Locate the cell with the specified text and output its [x, y] center coordinate. 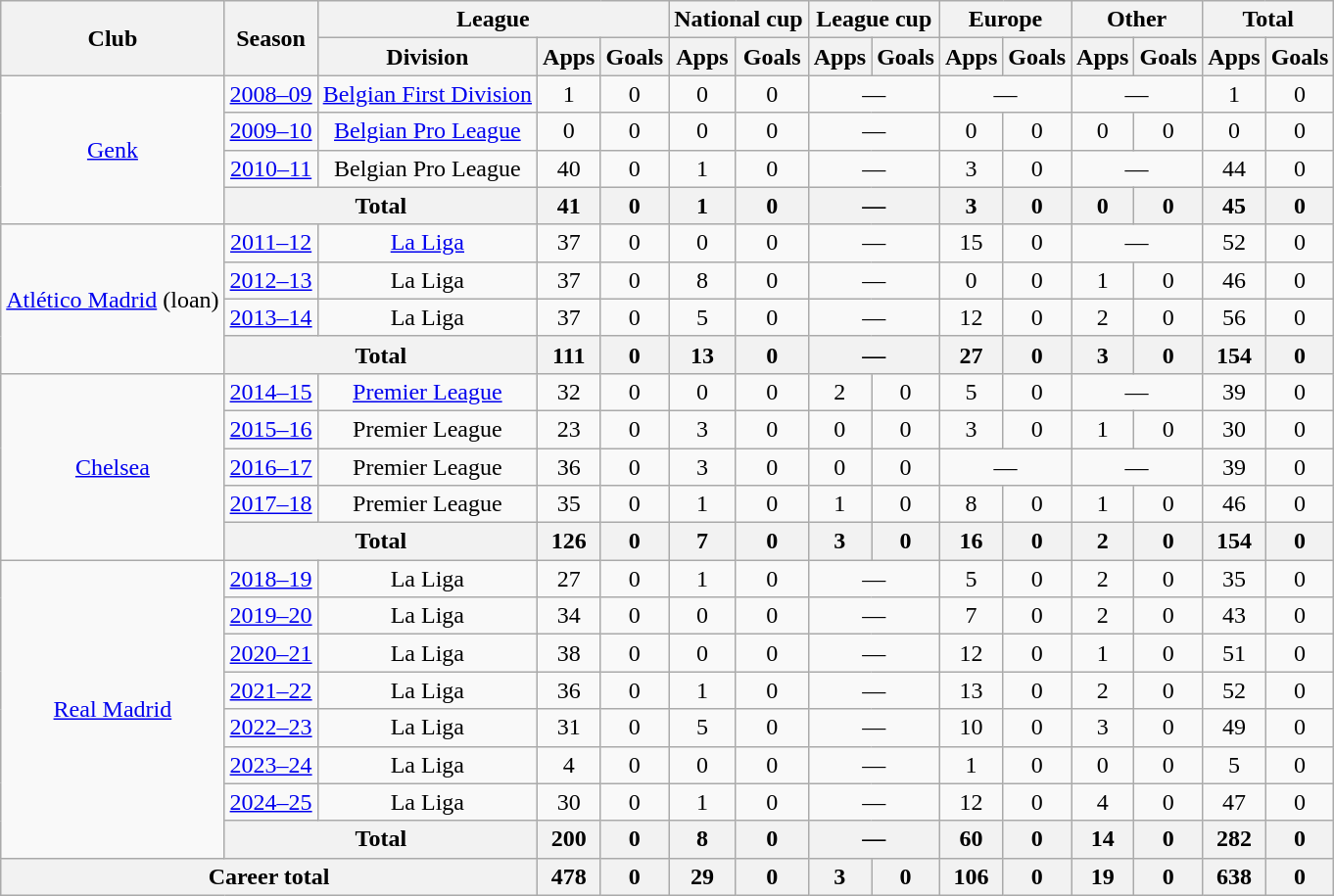
Atlético Madrid (loan) [113, 299]
282 [1234, 839]
2024–25 [270, 802]
2021–22 [270, 690]
16 [971, 542]
47 [1234, 802]
31 [569, 728]
60 [971, 839]
League [494, 20]
2022–23 [270, 728]
2015–16 [270, 429]
2016–17 [270, 467]
200 [569, 839]
2009–10 [270, 131]
Chelsea [113, 466]
14 [1103, 839]
2011–12 [270, 243]
2023–24 [270, 765]
638 [1234, 876]
126 [569, 542]
Season [270, 38]
40 [569, 168]
56 [1234, 317]
Other [1137, 20]
2018–19 [270, 579]
10 [971, 728]
49 [1234, 728]
Europe [1005, 20]
51 [1234, 653]
2012–13 [270, 280]
23 [569, 429]
15 [971, 243]
League cup [874, 20]
19 [1103, 876]
41 [569, 206]
34 [569, 616]
111 [569, 354]
National cup [738, 20]
38 [569, 653]
Division [427, 57]
Belgian First Division [427, 94]
2014–15 [270, 392]
2010–11 [270, 168]
29 [702, 876]
2020–21 [270, 653]
43 [1234, 616]
44 [1234, 168]
Real Madrid [113, 709]
2013–14 [270, 317]
478 [569, 876]
2017–18 [270, 504]
Genk [113, 150]
Club [113, 38]
2019–20 [270, 616]
2008–09 [270, 94]
32 [569, 392]
45 [1234, 206]
Career total [269, 876]
106 [971, 876]
